Detect which cell encompasses the target text, then output its (X, Y) center coordinate. 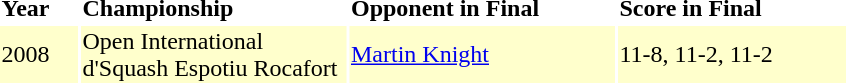
2008 (39, 54)
Martin Knight (483, 54)
Open International d'Squash Espotiu Rocafort (214, 54)
11-8, 11-2, 11-2 (732, 54)
